Locate the cell with the specified text and output its [X, Y] center coordinate. 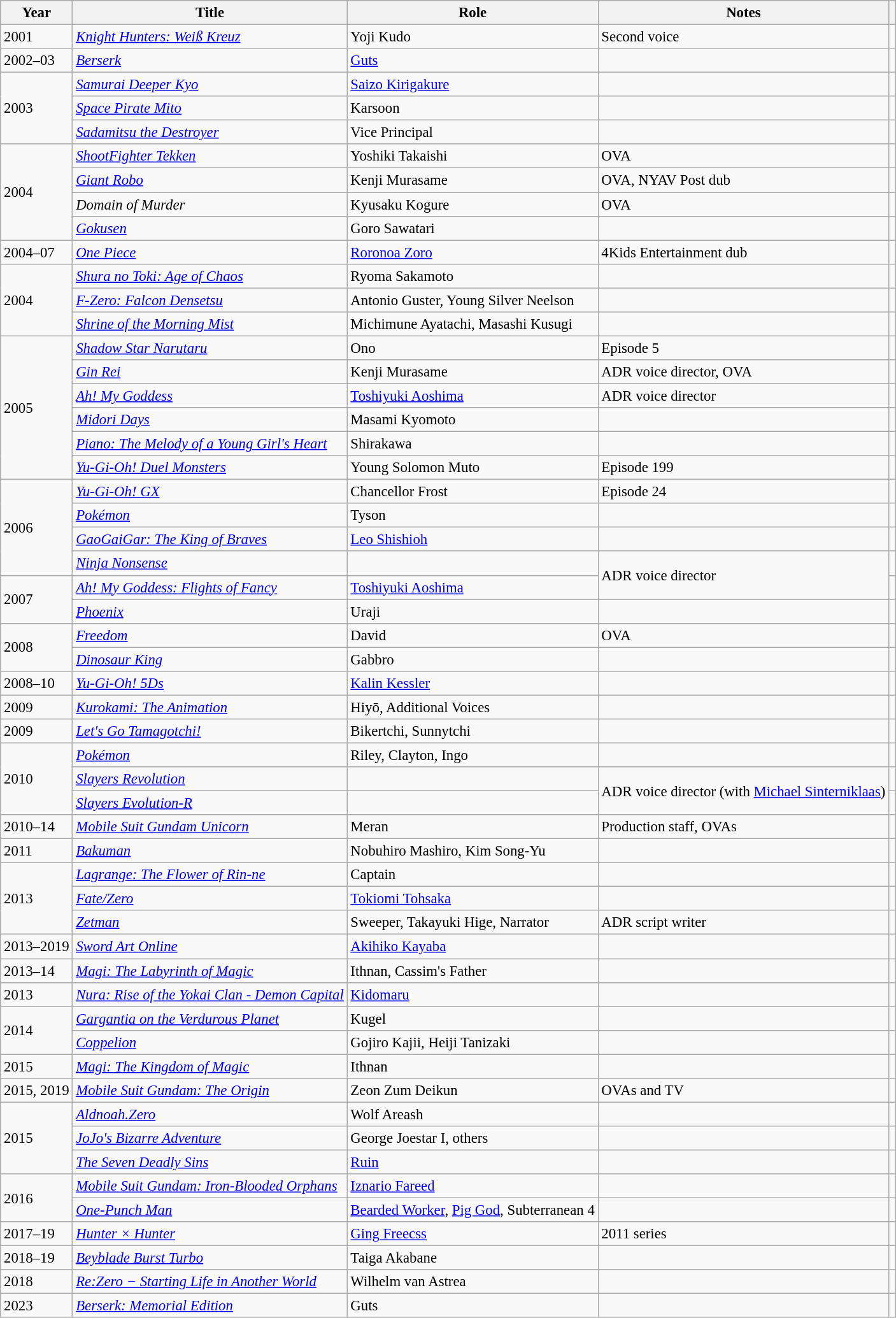
Re:Zero − Starting Life in Another World [210, 1282]
Sadamitsu the Destroyer [210, 133]
Masami Kyomoto [473, 420]
Title [210, 13]
Kidomaru [473, 994]
Tyson [473, 515]
The Seven Deadly Sins [210, 1162]
Slayers Evolution-R [210, 803]
2023 [37, 1306]
2005 [37, 408]
Michimune Ayatachi, Masashi Kusugi [473, 324]
Kalin Kessler [473, 684]
Iznario Fareed [473, 1186]
Samurai Deeper Kyo [210, 85]
Gin Rei [210, 372]
George Joestar I, others [473, 1138]
Coppelion [210, 1042]
4Kids Entertainment dub [744, 252]
Shadow Star Narutaru [210, 348]
Wolf Areash [473, 1114]
Ging Freecss [473, 1234]
Second voice [744, 37]
2014 [37, 1031]
Kyusaku Kogure [473, 204]
Ruin [473, 1162]
Sword Art Online [210, 947]
Phoenix [210, 612]
2001 [37, 37]
Yu-Gi-Oh! Duel Monsters [210, 468]
Yoji Kudo [473, 37]
Ah! My Goddess: Flights of Fancy [210, 587]
Shirakawa [473, 444]
Bearded Worker, Pig God, Subterranean 4 [473, 1210]
One Piece [210, 252]
Captain [473, 875]
Vice Principal [473, 133]
Let's Go Tamagotchi! [210, 731]
2011 series [744, 1234]
OVAs and TV [744, 1091]
One-Punch Man [210, 1210]
2017–19 [37, 1234]
Fate/Zero [210, 899]
Karsoon [473, 108]
Roronoa Zoro [473, 252]
Mobile Suit Gundam: Iron-Blooded Orphans [210, 1186]
Gargantia on the Verdurous Planet [210, 1019]
F-Zero: Falcon Densetsu [210, 300]
Yoshiki Takaishi [473, 156]
Yu-Gi-Oh! GX [210, 492]
Ryoma Sakamoto [473, 276]
Kurokami: The Animation [210, 707]
Magi: The Kingdom of Magic [210, 1066]
Domain of Murder [210, 204]
Episode 5 [744, 348]
Knight Hunters: Weiß Kreuz [210, 37]
2008 [37, 647]
Riley, Clayton, Ingo [473, 755]
2010 [37, 778]
Kugel [473, 1019]
Slayers Revolution [210, 779]
Notes [744, 13]
Freedom [210, 635]
Production staff, OVAs [744, 827]
2016 [37, 1198]
2010–14 [37, 827]
Saizo Kirigakure [473, 85]
Antonio Guster, Young Silver Neelson [473, 300]
Meran [473, 827]
2007 [37, 599]
Berserk: Memorial Edition [210, 1306]
Young Solomon Muto [473, 468]
Episode 24 [744, 492]
Role [473, 13]
Ninja Nonsense [210, 564]
Taiga Akabane [473, 1258]
Ithnan [473, 1066]
2006 [37, 527]
2008–10 [37, 684]
Hunter × Hunter [210, 1234]
2004–07 [37, 252]
2015, 2019 [37, 1091]
OVA, NYAV Post dub [744, 180]
Year [37, 13]
Nura: Rise of the Yokai Clan - Demon Capital [210, 994]
Berserk [210, 61]
Goro Sawatari [473, 228]
Bakuman [210, 851]
Gojiro Kajii, Heiji Tanizaki [473, 1042]
Nobuhiro Mashiro, Kim Song-Yu [473, 851]
Sweeper, Takayuki Hige, Narrator [473, 923]
Tokiomi Tohsaka [473, 899]
Giant Robo [210, 180]
Bikertchi, Sunnytchi [473, 731]
ShootFighter Tekken [210, 156]
GaoGaiGar: The King of Braves [210, 540]
2011 [37, 851]
Ithnan, Cassim's Father [473, 971]
2018 [37, 1282]
2013–2019 [37, 947]
Akihiko Kayaba [473, 947]
2013–14 [37, 971]
Ono [473, 348]
ADR voice director (with Michael Sinterniklaas) [744, 791]
Yu-Gi-Oh! 5Ds [210, 684]
Midori Days [210, 420]
Uraji [473, 612]
2003 [37, 108]
ADR voice director, OVA [744, 372]
Episode 199 [744, 468]
Beyblade Burst Turbo [210, 1258]
Shrine of the Morning Mist [210, 324]
Magi: The Labyrinth of Magic [210, 971]
David [473, 635]
2002–03 [37, 61]
Space Pirate Mito [210, 108]
Zetman [210, 923]
JoJo's Bizarre Adventure [210, 1138]
Piano: The Melody of a Young Girl's Heart [210, 444]
Gabbro [473, 659]
Chancellor Frost [473, 492]
Gokusen [210, 228]
2018–19 [37, 1258]
Ah! My Goddess [210, 396]
Leo Shishioh [473, 540]
ADR script writer [744, 923]
Aldnoah.Zero [210, 1114]
Dinosaur King [210, 659]
Wilhelm van Astrea [473, 1282]
Mobile Suit Gundam Unicorn [210, 827]
Shura no Toki: Age of Chaos [210, 276]
Lagrange: The Flower of Rin-ne [210, 875]
Mobile Suit Gundam: The Origin [210, 1091]
Zeon Zum Deikun [473, 1091]
Hiyō, Additional Voices [473, 707]
